Detect which cell encompasses the target text, then output its (x, y) center coordinate. 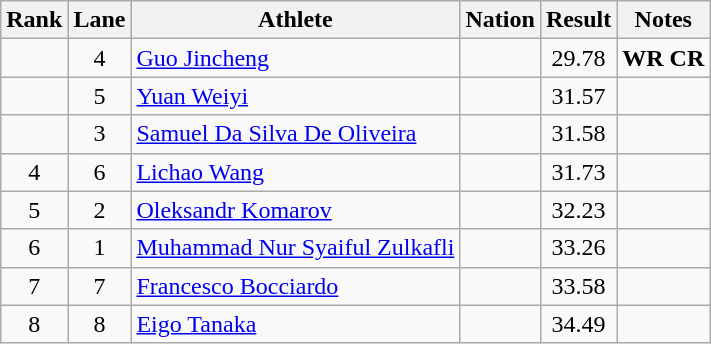
Lichao Wang (296, 172)
32.23 (578, 210)
Lane (100, 20)
WR CR (664, 58)
Result (578, 20)
Rank (34, 20)
Oleksandr Komarov (296, 210)
2 (100, 210)
31.57 (578, 96)
3 (100, 134)
34.49 (578, 324)
Notes (664, 20)
Guo Jincheng (296, 58)
33.26 (578, 248)
Nation (500, 20)
31.58 (578, 134)
Samuel Da Silva De Oliveira (296, 134)
31.73 (578, 172)
Eigo Tanaka (296, 324)
Muhammad Nur Syaiful Zulkafli (296, 248)
1 (100, 248)
Yuan Weiyi (296, 96)
33.58 (578, 286)
Francesco Bocciardo (296, 286)
Athlete (296, 20)
29.78 (578, 58)
